Capture the cell that displays the provided text and extract its (x, y) central coordinate. 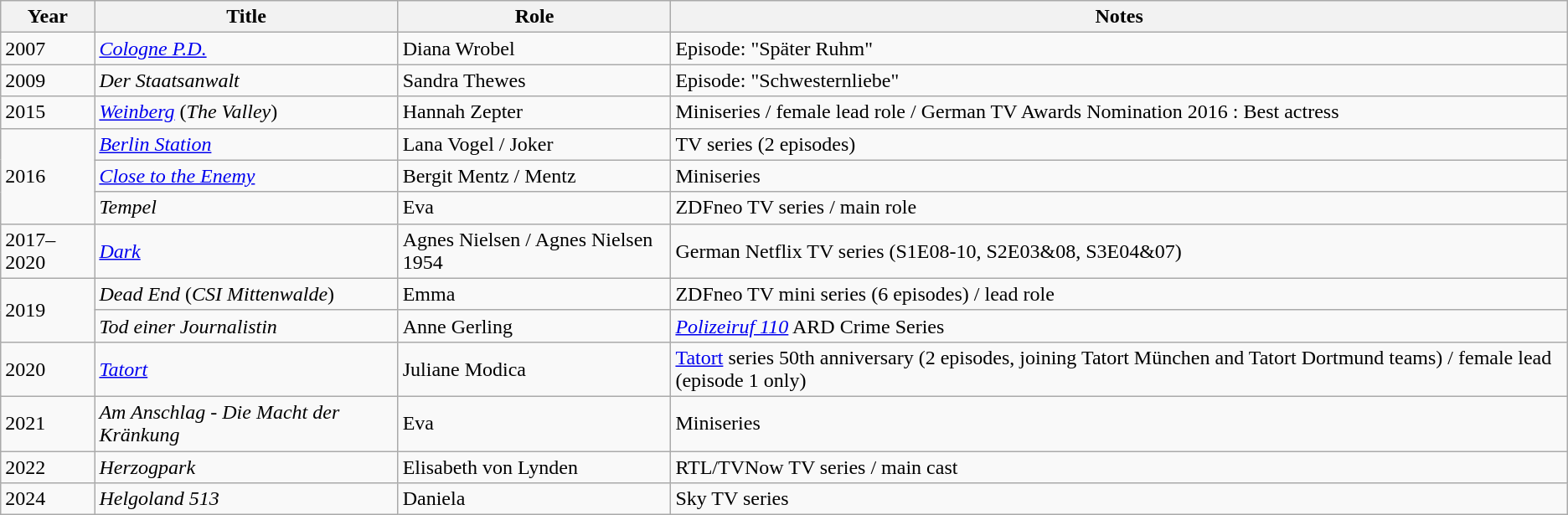
2024 (48, 499)
Hannah Zepter (534, 112)
Notes (1119, 17)
Daniela (534, 499)
2009 (48, 80)
Close to the Enemy (246, 176)
Role (534, 17)
Berlin Station (246, 144)
Agnes Nielsen / Agnes Nielsen 1954 (534, 251)
Herzogpark (246, 466)
RTL/TVNow TV series / main cast (1119, 466)
2019 (48, 310)
ZDFneo TV series / main role (1119, 208)
2016 (48, 176)
Juliane Modica (534, 368)
2007 (48, 49)
Elisabeth von Lynden (534, 466)
Cologne P.D. (246, 49)
Dead End (CSI Mittenwalde) (246, 294)
Episode: "Später Ruhm" (1119, 49)
Tatort series 50th anniversary (2 episodes, joining Tatort München and Tatort Dortmund teams) / female lead (episode 1 only) (1119, 368)
2020 (48, 368)
Emma (534, 294)
2022 (48, 466)
Anne Gerling (534, 326)
Tod einer Journalistin (246, 326)
Weinberg (The Valley) (246, 112)
Tatort (246, 368)
Year (48, 17)
ZDFneo TV mini series (6 episodes) / lead role (1119, 294)
2021 (48, 424)
Sandra Thewes (534, 80)
Title (246, 17)
Miniseries / female lead role / German TV Awards Nomination 2016 : Best actress (1119, 112)
Diana Wrobel (534, 49)
Bergit Mentz / Mentz (534, 176)
Polizeiruf 110 ARD Crime Series (1119, 326)
Dark (246, 251)
Helgoland 513 (246, 499)
Tempel (246, 208)
Episode: "Schwesternliebe" (1119, 80)
Sky TV series (1119, 499)
Am Anschlag - Die Macht der Kränkung (246, 424)
Der Staatsanwalt (246, 80)
TV series (2 episodes) (1119, 144)
Lana Vogel / Joker (534, 144)
2015 (48, 112)
2017–2020 (48, 251)
German Netflix TV series (S1E08-10, S2E03&08, S3E04&07) (1119, 251)
